Identify which cell holds the provided text, then report its [X, Y] central coordinate. 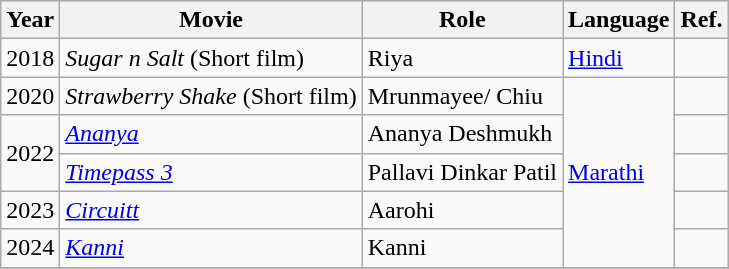
Circuitt [211, 210]
2018 [30, 58]
Hindi [619, 58]
2024 [30, 248]
Marathi [619, 172]
Ananya [211, 134]
Mrunmayee/ Chiu [462, 96]
Strawberry Shake (Short film) [211, 96]
Ref. [702, 20]
Movie [211, 20]
Riya [462, 58]
Role [462, 20]
Year [30, 20]
2022 [30, 153]
Pallavi Dinkar Patil [462, 172]
Ananya Deshmukh [462, 134]
2023 [30, 210]
Sugar n Salt (Short film) [211, 58]
2020 [30, 96]
Timepass 3 [211, 172]
Aarohi [462, 210]
Language [619, 20]
